For the text-containing cell, return its midpoint in (X, Y) coordinate format. 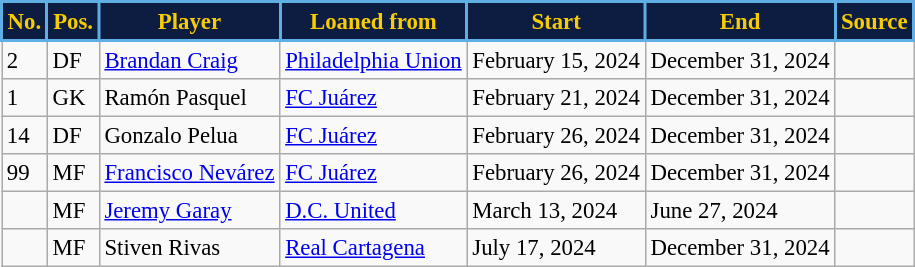
February 21, 2024 (556, 98)
GK (73, 98)
Loaned from (374, 22)
99 (25, 173)
Pos. (73, 22)
March 13, 2024 (556, 211)
Start (556, 22)
No. (25, 22)
June 27, 2024 (740, 211)
Source (874, 22)
Jeremy Garay (190, 211)
End (740, 22)
Philadelphia Union (374, 60)
Brandan Craig (190, 60)
2 (25, 60)
Francisco Nevárez (190, 173)
February 15, 2024 (556, 60)
1 (25, 98)
14 (25, 136)
D.C. United (374, 211)
Player (190, 22)
Gonzalo Pelua (190, 136)
Ramón Pasquel (190, 98)
